Locate the cell with the specified text and output its (X, Y) center coordinate. 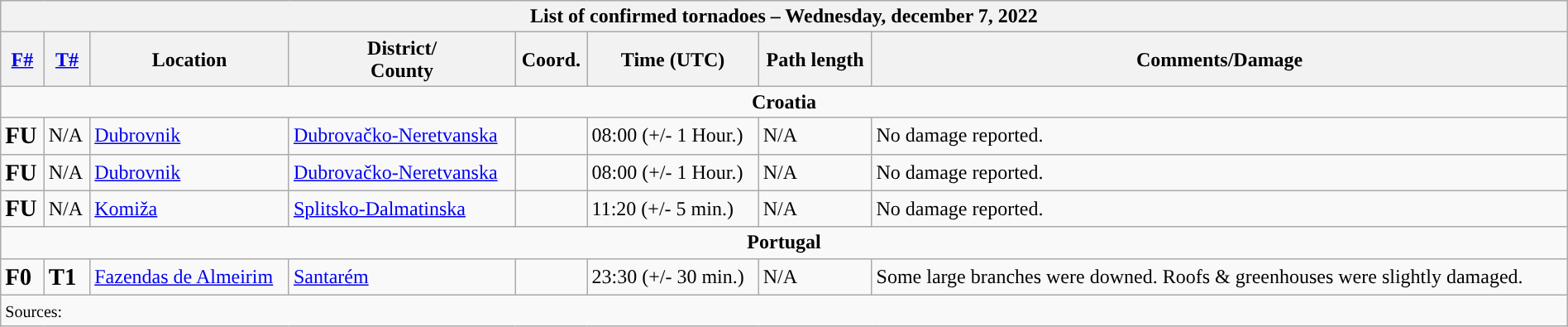
T# (67, 60)
Time (UTC) (673, 60)
Komiža (190, 209)
T1 (67, 277)
Santarém (402, 277)
F# (22, 60)
23:30 (+/- 30 min.) (673, 277)
Splitsko-Dalmatinska (402, 209)
Path length (815, 60)
11:20 (+/- 5 min.) (673, 209)
Coord. (551, 60)
Sources: (784, 310)
List of confirmed tornadoes – Wednesday, december 7, 2022 (784, 17)
Some large branches were downed. Roofs & greenhouses were slightly damaged. (1219, 277)
Comments/Damage (1219, 60)
Location (190, 60)
Portugal (784, 243)
Fazendas de Almeirim (190, 277)
Croatia (784, 102)
F0 (22, 277)
District/County (402, 60)
